Capture the cell that displays the provided text and extract its [x, y] central coordinate. 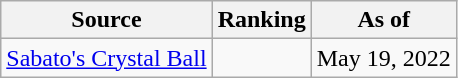
Source [106, 20]
As of [384, 20]
May 19, 2022 [384, 58]
Sabato's Crystal Ball [106, 58]
Ranking [262, 20]
